Return (X, Y) of the center of cell containing provided text 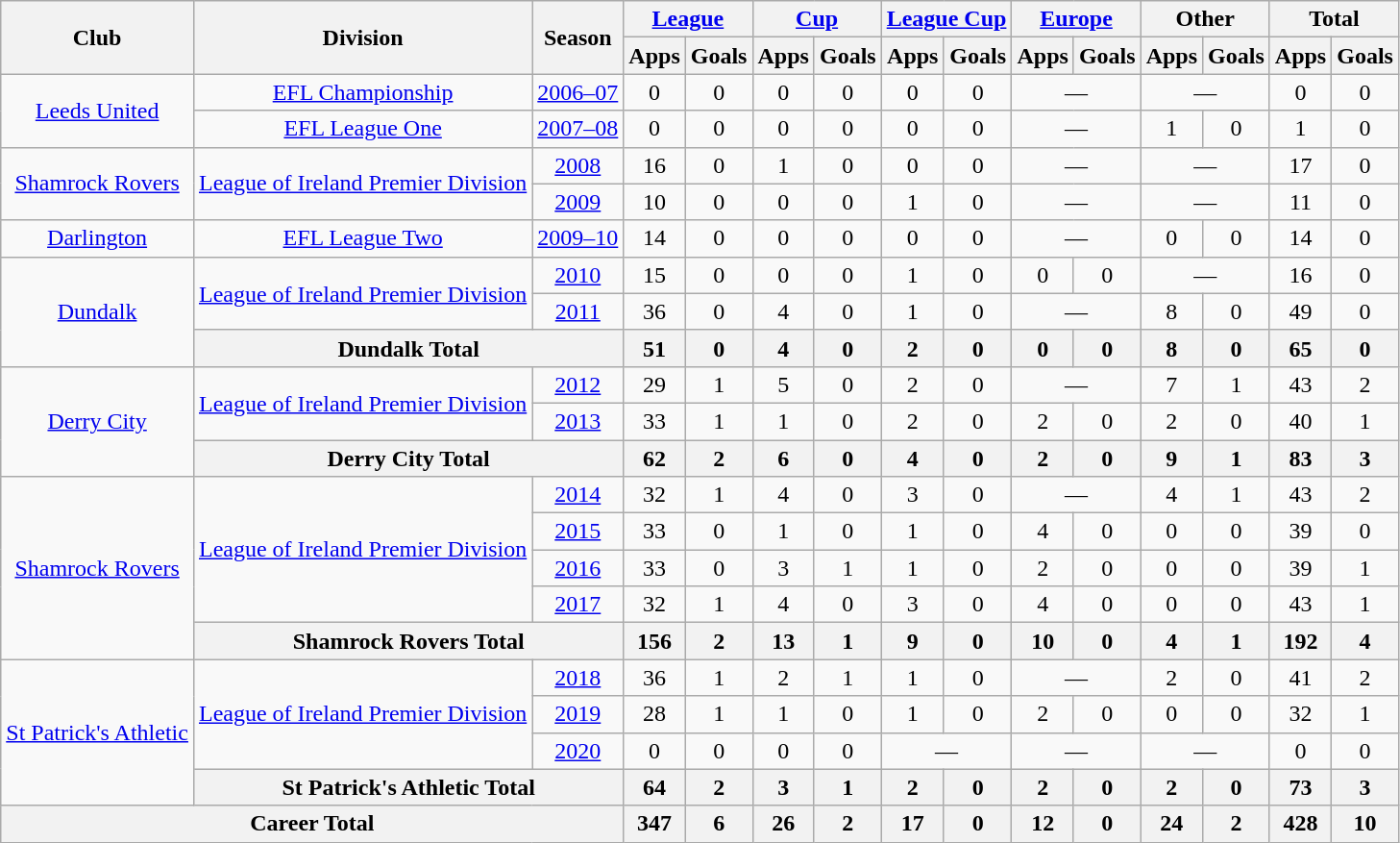
2018 (578, 678)
13 (783, 641)
2006–07 (578, 92)
12 (1043, 824)
Derry City (98, 421)
Season (578, 37)
Derry City Total (407, 459)
Total (1334, 19)
28 (654, 714)
2013 (578, 421)
Other (1205, 19)
64 (654, 787)
Shamrock Rovers Total (407, 641)
26 (783, 824)
41 (1300, 678)
2015 (578, 532)
65 (1300, 348)
2017 (578, 605)
192 (1300, 641)
51 (654, 348)
428 (1300, 824)
40 (1300, 421)
2010 (578, 275)
EFL League Two (362, 238)
62 (654, 459)
Cup (817, 19)
Darlington (98, 238)
73 (1300, 787)
EFL Championship (362, 92)
2009–10 (578, 238)
Europe (1076, 19)
Dundalk Total (407, 348)
5 (783, 384)
24 (1171, 824)
29 (654, 384)
2016 (578, 568)
2014 (578, 495)
2008 (578, 165)
7 (1171, 384)
2020 (578, 751)
St Patrick's Athletic (98, 732)
2012 (578, 384)
2019 (578, 714)
49 (1300, 311)
League Cup (946, 19)
2011 (578, 311)
Dundalk (98, 311)
347 (654, 824)
2009 (578, 202)
Career Total (312, 824)
Division (362, 37)
2007–08 (578, 129)
Club (98, 37)
83 (1300, 459)
15 (654, 275)
156 (654, 641)
Leeds United (98, 111)
St Patrick's Athletic Total (407, 787)
League (688, 19)
11 (1300, 202)
EFL League One (362, 129)
